Extract the (x, y) coordinate from the center of the cell holding the provided text.  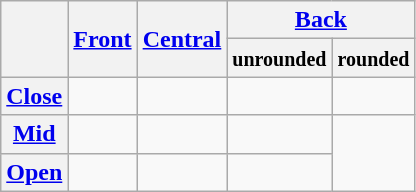
Open (34, 172)
Back (321, 20)
Front (102, 39)
Mid (34, 134)
Central (182, 39)
rounded (374, 58)
unrounded (280, 58)
Close (34, 96)
